Scan for the cell matching the given text and deliver its [X, Y] coordinate at center. 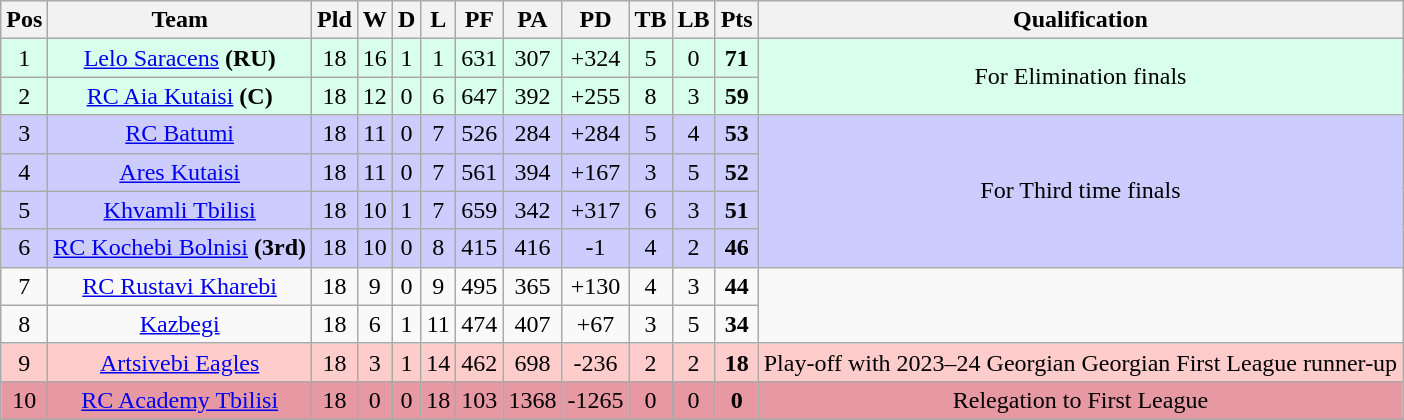
RC Aia Kutaisi (C) [180, 96]
365 [532, 286]
284 [532, 134]
+167 [596, 172]
TB [650, 20]
1368 [532, 400]
647 [480, 96]
For Elimination finals [1080, 77]
Khvamli Tbilisi [180, 210]
L [438, 20]
103 [480, 400]
-1265 [596, 400]
Qualification [1080, 20]
Play-off with 2023–24 Georgian Georgian First League runner-up [1080, 362]
34 [736, 324]
+317 [596, 210]
PD [596, 20]
71 [736, 58]
415 [480, 248]
+67 [596, 324]
44 [736, 286]
16 [374, 58]
RC Academy Tbilisi [180, 400]
392 [532, 96]
52 [736, 172]
307 [532, 58]
RC Kochebi Bolnisi (3rd) [180, 248]
-236 [596, 362]
12 [374, 96]
+284 [596, 134]
394 [532, 172]
51 [736, 210]
RC Batumi [180, 134]
53 [736, 134]
LB [694, 20]
Relegation to First League [1080, 400]
631 [480, 58]
PF [480, 20]
Ares Kutaisi [180, 172]
342 [532, 210]
-1 [596, 248]
Artsivebi Eagles [180, 362]
+324 [596, 58]
416 [532, 248]
Team [180, 20]
Pld [335, 20]
14 [438, 362]
526 [480, 134]
46 [736, 248]
698 [532, 362]
561 [480, 172]
+130 [596, 286]
D [406, 20]
+255 [596, 96]
407 [532, 324]
462 [480, 362]
PA [532, 20]
Lelo Saracens (RU) [180, 58]
495 [480, 286]
W [374, 20]
RC Rustavi Kharebi [180, 286]
Kazbegi [180, 324]
474 [480, 324]
659 [480, 210]
For Third time finals [1080, 191]
Pts [736, 20]
Pos [24, 20]
59 [736, 96]
